Find where the given text appears and provide that cell's center as (X, Y) coordinate. 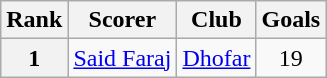
Rank (34, 20)
19 (291, 58)
Goals (291, 20)
Said Faraj (122, 58)
Scorer (122, 20)
Club (216, 20)
Dhofar (216, 58)
1 (34, 58)
